From the cell containing the given text, extract its center point as (x, y) coordinate. 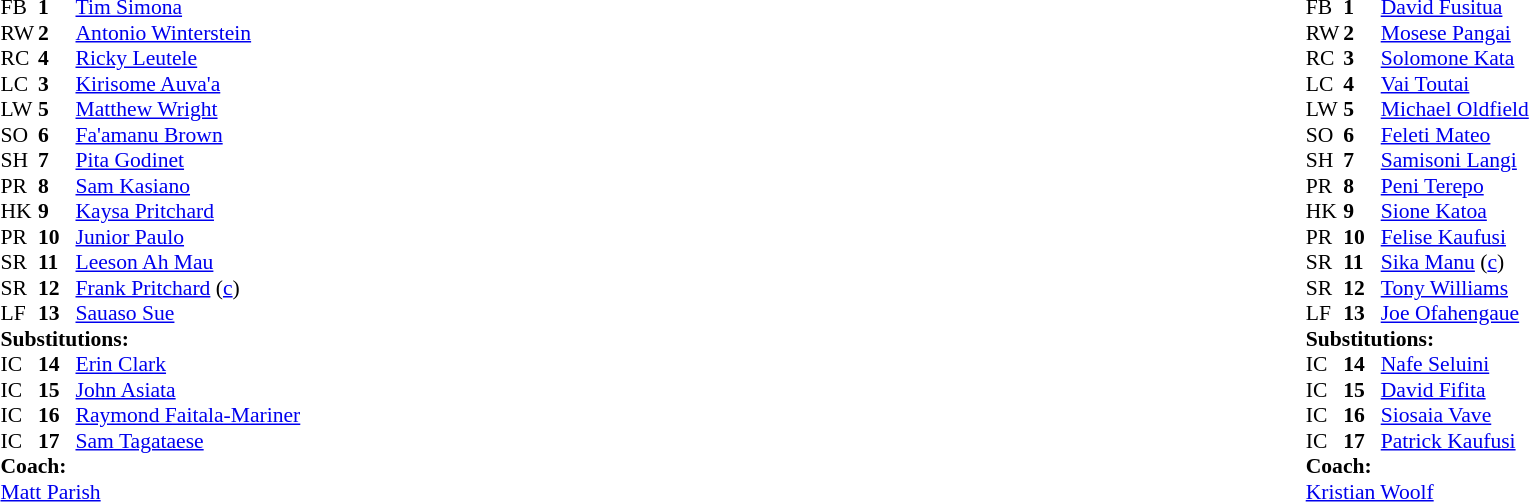
Erin Clark (188, 365)
Fa'amanu Brown (188, 135)
Kirisome Auva'a (188, 84)
John Asiata (188, 390)
Sam Tagataese (188, 441)
Pita Godinet (188, 161)
David Fifita (1455, 390)
Matthew Wright (188, 109)
Samisoni Langi (1455, 161)
Solomone Kata (1455, 59)
Joe Ofahengaue (1455, 313)
Tony Williams (1455, 288)
Sam Kasiano (188, 186)
Sika Manu (c) (1455, 263)
Patrick Kaufusi (1455, 441)
Felise Kaufusi (1455, 237)
Sione Katoa (1455, 211)
Feleti Mateo (1455, 135)
Mosese Pangai (1455, 33)
Nafe Seluini (1455, 365)
Sauaso Sue (188, 313)
Ricky Leutele (188, 59)
Siosaia Vave (1455, 415)
Michael Oldfield (1455, 109)
Leeson Ah Mau (188, 263)
Peni Terepo (1455, 186)
Kaysa Pritchard (188, 211)
Raymond Faitala-Mariner (188, 415)
Junior Paulo (188, 237)
Vai Toutai (1455, 84)
Antonio Winterstein (188, 33)
Frank Pritchard (c) (188, 288)
